Identify which cell holds the provided text, then report its [X, Y] central coordinate. 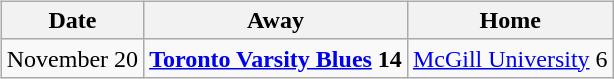
Toronto Varsity Blues 14 [276, 58]
November 20 [72, 58]
Date [72, 20]
Home [510, 20]
McGill University 6 [510, 58]
Away [276, 20]
